Find where the given text appears and provide that cell's center as [X, Y] coordinate. 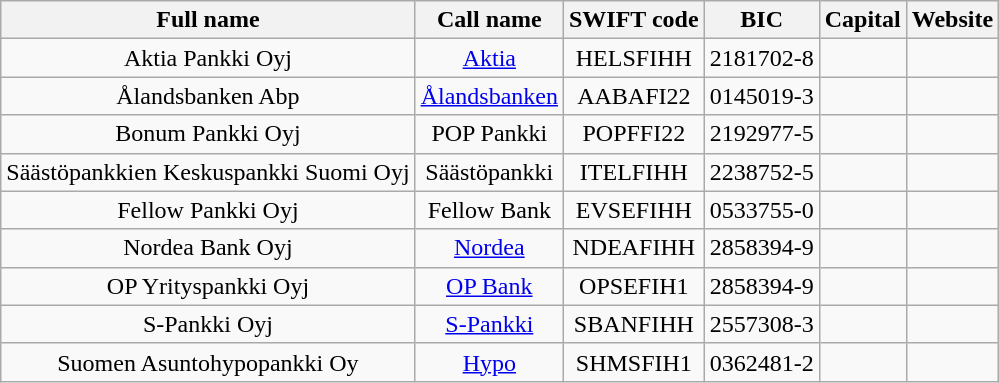
EVSEFIHH [634, 210]
Aktia Pankki Oyj [208, 58]
BIC [762, 20]
Fellow Bank [489, 210]
Aktia [489, 58]
2192977-5 [762, 134]
POP Pankki [489, 134]
Call name [489, 20]
2181702-8 [762, 58]
Fellow Pankki Oyj [208, 210]
Bonum Pankki Oyj [208, 134]
S-Pankki [489, 324]
Website [952, 20]
Hypo [489, 362]
Säästöpankki [489, 172]
0145019-3 [762, 96]
POPFFI22 [634, 134]
Full name [208, 20]
SHMSFIH1 [634, 362]
Nordea Bank Oyj [208, 248]
SBANFIHH [634, 324]
2557308-3 [762, 324]
SWIFT code [634, 20]
2238752-5 [762, 172]
Ålandsbanken [489, 96]
OP Yrityspankki Oyj [208, 286]
NDEAFIHH [634, 248]
Ålandsbanken Abp [208, 96]
Capital [862, 20]
OP Bank [489, 286]
Suomen Asuntohypopankki Oy [208, 362]
0533755-0 [762, 210]
OPSEFIH1 [634, 286]
AABAFI22 [634, 96]
ITELFIHH [634, 172]
Nordea [489, 248]
Säästöpankkien Keskuspankki Suomi Oyj [208, 172]
0362481-2 [762, 362]
HELSFIHH [634, 58]
S-Pankki Oyj [208, 324]
